Determine the [X, Y] coordinate at the center of the cell enclosing the given text.  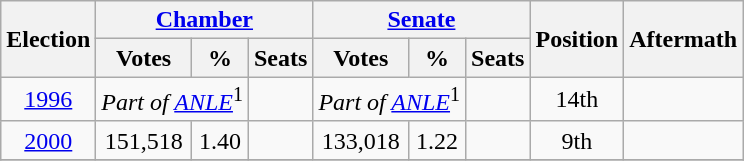
133,018 [361, 140]
14th [577, 100]
9th [577, 140]
Election [48, 39]
1996 [48, 100]
Chamber [204, 20]
2000 [48, 140]
1.40 [220, 140]
151,518 [144, 140]
Senate [422, 20]
Position [577, 39]
Aftermath [684, 39]
1.22 [438, 140]
